Determine the (X, Y) coordinate at the center of the cell enclosing the given text.  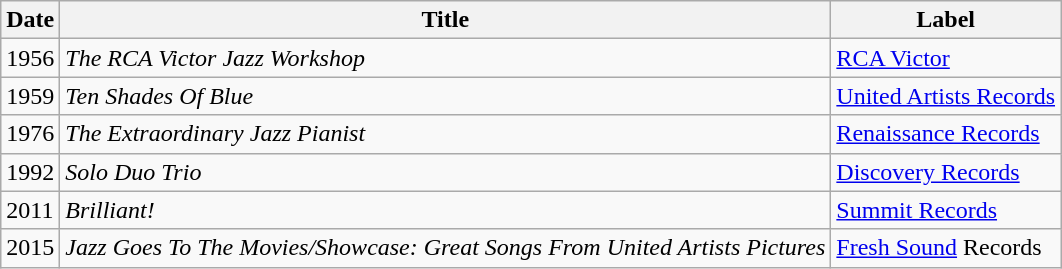
1992 (30, 172)
Solo Duo Trio (446, 172)
2015 (30, 248)
2011 (30, 210)
Fresh Sound Records (946, 248)
Label (946, 20)
Date (30, 20)
1959 (30, 96)
Renaissance Records (946, 134)
1956 (30, 58)
Ten Shades Of Blue (446, 96)
Summit Records (946, 210)
Jazz Goes To The Movies/Showcase: Great Songs From United Artists Pictures (446, 248)
The Extraordinary Jazz Pianist (446, 134)
1976 (30, 134)
RCA Victor (946, 58)
The RCA Victor Jazz Workshop (446, 58)
Brilliant! (446, 210)
United Artists Records (946, 96)
Discovery Records (946, 172)
Title (446, 20)
